Find where the given text appears and provide that cell's center as [X, Y] coordinate. 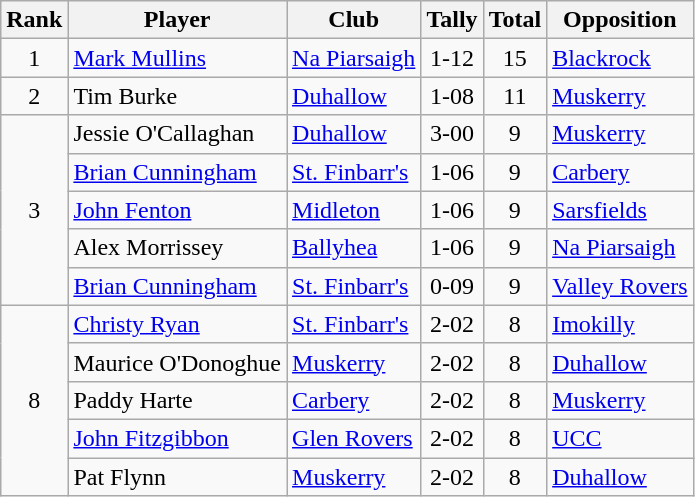
John Fenton [178, 210]
Opposition [620, 20]
Imokilly [620, 324]
Blackrock [620, 58]
Valley Rovers [620, 286]
1 [34, 58]
3-00 [452, 134]
15 [515, 58]
Maurice O'Donoghue [178, 362]
Ballyhea [354, 248]
2 [34, 96]
Paddy Harte [178, 400]
UCC [620, 438]
Glen Rovers [354, 438]
Jessie O'Callaghan [178, 134]
Christy Ryan [178, 324]
3 [34, 210]
Sarsfields [620, 210]
Midleton [354, 210]
Total [515, 20]
1-08 [452, 96]
1-12 [452, 58]
Mark Mullins [178, 58]
John Fitzgibbon [178, 438]
Tally [452, 20]
Club [354, 20]
11 [515, 96]
Player [178, 20]
Alex Morrissey [178, 248]
0-09 [452, 286]
Pat Flynn [178, 477]
Tim Burke [178, 96]
Rank [34, 20]
